Return the (X, Y) coordinate for the center point of the cell that contains the specified text.  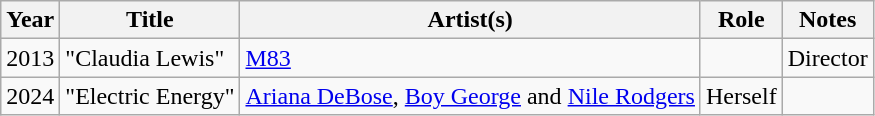
Artist(s) (470, 20)
"Electric Energy" (150, 96)
Year (30, 20)
2013 (30, 58)
Ariana DeBose, Boy George and Nile Rodgers (470, 96)
Title (150, 20)
Notes (828, 20)
"Claudia Lewis" (150, 58)
Herself (741, 96)
Role (741, 20)
M83 (470, 58)
Director (828, 58)
2024 (30, 96)
